From the cell containing the given text, extract its center point as [x, y] coordinate. 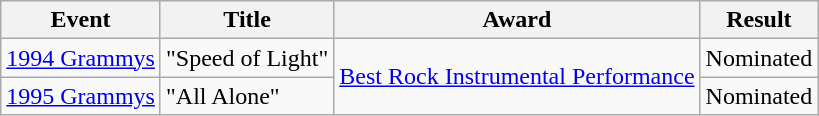
Award [517, 20]
Result [759, 20]
"All Alone" [246, 96]
1994 Grammys [81, 58]
Title [246, 20]
Event [81, 20]
1995 Grammys [81, 96]
"Speed of Light" [246, 58]
Best Rock Instrumental Performance [517, 77]
